Locate the cell with the specified text and output its (x, y) center coordinate. 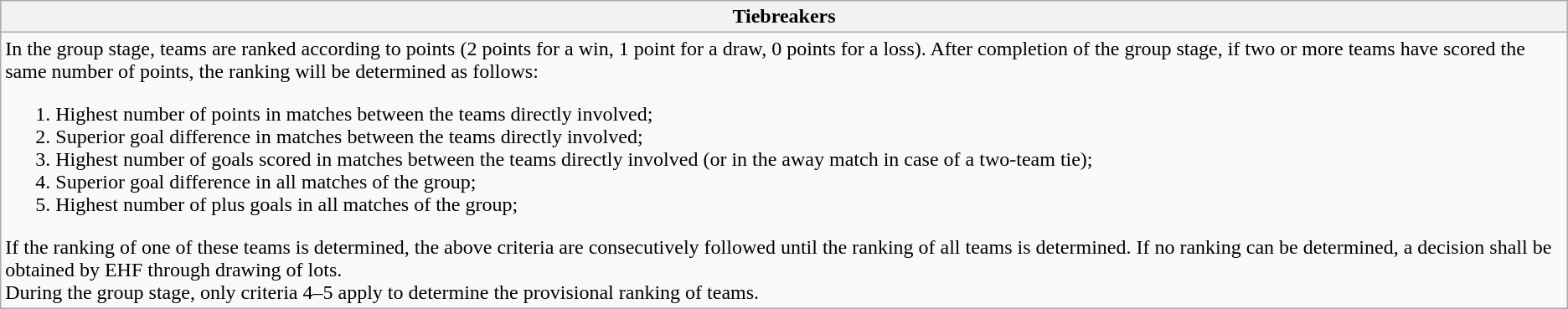
Tiebreakers (784, 17)
